Output the [x, y] coordinate of the center of the cell containing the given text.  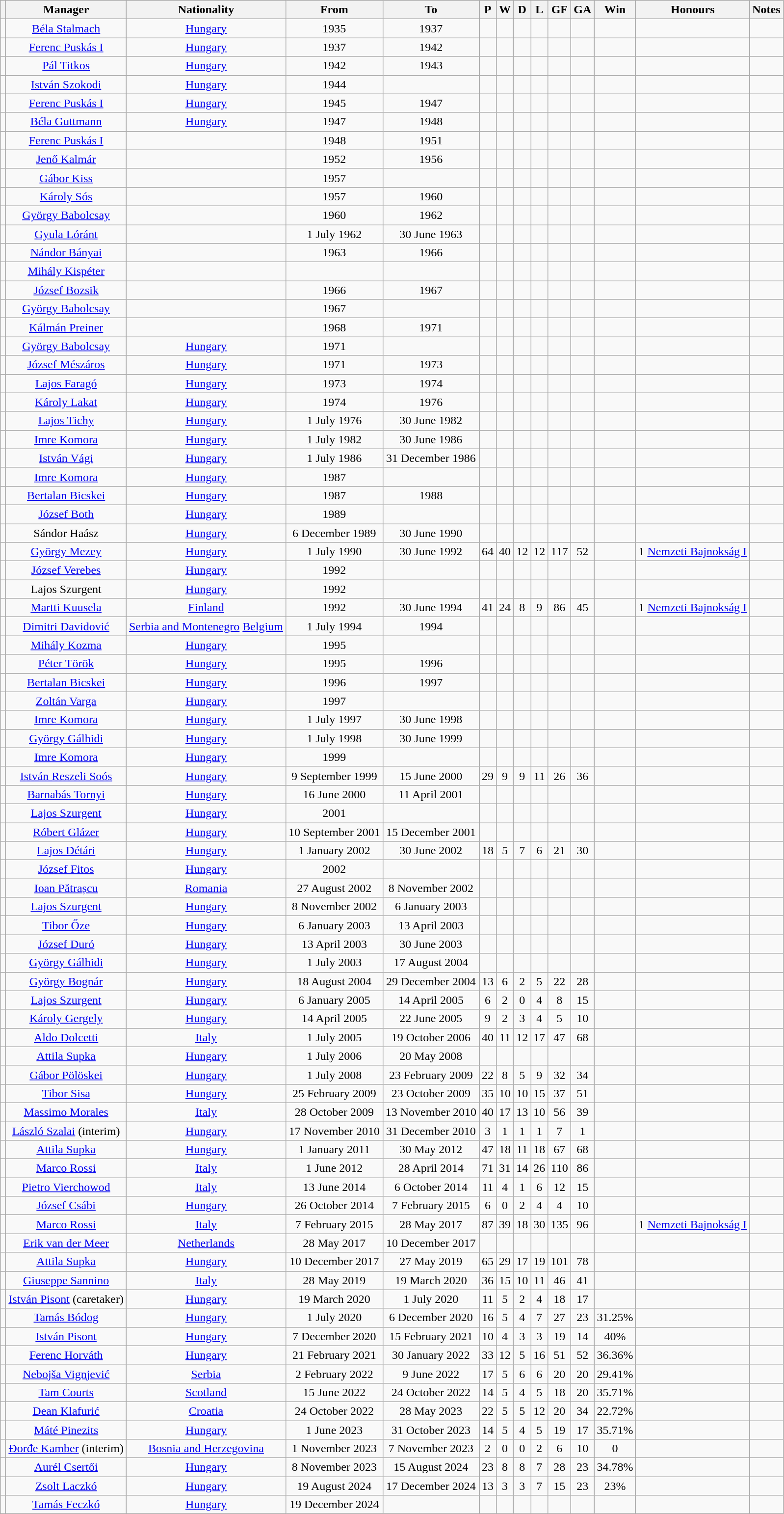
György Mezey [66, 552]
József Duró [66, 944]
Martti Kuusela [66, 608]
56 [559, 1112]
28 May 2019 [334, 1280]
15 February 2021 [431, 1336]
1 July 2005 [334, 1037]
Zoltán Varga [66, 701]
Károly Lakat [66, 402]
30 June 2003 [431, 944]
1 July 1982 [334, 439]
96 [583, 1224]
30 June 1999 [431, 738]
Tibor Őze [66, 925]
78 [583, 1262]
Lajos Faragó [66, 383]
20 May 2008 [431, 1056]
1988 [431, 495]
Win [615, 10]
110 [559, 1168]
1 July 1994 [334, 626]
GA [583, 10]
József Verebes [66, 570]
Ferenc Horváth [66, 1355]
1 July 1962 [334, 234]
Róbert Glázer [66, 832]
1976 [431, 402]
17 December 2024 [431, 1486]
Massimo Morales [66, 1112]
9 September 1999 [334, 776]
18 August 2004 [334, 981]
19 December 2024 [334, 1505]
István Vági [66, 458]
31 December 1986 [431, 458]
Dimitri Davidović [66, 626]
Lajos Tichy [66, 421]
87 [488, 1224]
1 July 2006 [334, 1056]
9 June 2022 [431, 1374]
117 [559, 552]
Notes [766, 10]
György Bognár [66, 981]
Zsolt Laczkó [66, 1486]
1962 [431, 215]
29 December 2004 [431, 981]
1963 [334, 253]
László Szalai (interim) [66, 1131]
29.41% [615, 1374]
24 [505, 608]
Nándor Bányai [66, 253]
1 July 1986 [334, 458]
Manager [66, 10]
28 April 2014 [431, 1168]
Károly Gergely [66, 1019]
Pietro Vierchowod [66, 1187]
Gábor Kiss [66, 178]
30 January 2022 [431, 1355]
8 November 2023 [334, 1467]
1945 [334, 103]
Mihály Kozma [66, 645]
1 July 2003 [334, 963]
23 February 2009 [431, 1075]
101 [559, 1262]
István Reszeli Soós [66, 776]
József Csábi [66, 1206]
Tamás Bódog [66, 1318]
34.78% [615, 1467]
37 [559, 1093]
1935 [334, 28]
István Pisont (caretaker) [66, 1299]
6 December 2020 [431, 1318]
135 [559, 1224]
Croatia [206, 1411]
67 [559, 1150]
Scotland [206, 1392]
1989 [334, 514]
64 [488, 552]
Bosnia and Herzegovina [206, 1449]
1 June 2023 [334, 1430]
31 October 2023 [431, 1430]
Máté Pinezits [66, 1430]
1943 [431, 66]
W [505, 10]
Aldo Dolcetti [66, 1037]
Finland [206, 608]
1 January 2011 [334, 1150]
Romania [206, 888]
István Pisont [66, 1336]
Nebojša Vignjević [66, 1374]
33 [488, 1355]
22 June 2005 [431, 1019]
31 [505, 1168]
10 September 2001 [334, 832]
30 June 1994 [431, 608]
D [522, 10]
46 [559, 1280]
2002 [334, 869]
1 July 1997 [334, 720]
13 June 2014 [334, 1187]
To [431, 10]
28 October 2009 [334, 1112]
11 April 2001 [431, 794]
22.72% [615, 1411]
Mihály Kispéter [66, 271]
Károly Sós [66, 196]
15 June 2000 [431, 776]
1 July 2008 [334, 1075]
30 June 1992 [431, 552]
7 November 2023 [431, 1449]
Gyula Lóránt [66, 234]
Giuseppe Sannino [66, 1280]
16 June 2000 [334, 794]
1951 [431, 140]
21 February 2021 [334, 1355]
József Bozsik [66, 290]
Honours [693, 10]
Nationality [206, 10]
Sándor Haász [66, 533]
23 October 2009 [431, 1093]
1952 [334, 159]
30 June 1963 [431, 234]
25 February 2009 [334, 1093]
27 August 2002 [334, 888]
1 July 1990 [334, 552]
Tamás Feczkó [66, 1505]
30 June 1998 [431, 720]
19 August 2024 [334, 1486]
2001 [334, 813]
15 December 2001 [431, 832]
26 October 2014 [334, 1206]
45 [583, 608]
Netherlands [206, 1243]
17 November 2010 [334, 1131]
23% [615, 1486]
30 June 2002 [431, 851]
15 June 2022 [334, 1392]
István Szokodi [66, 84]
Serbia and Montenegro Belgium [206, 626]
P [488, 10]
1 July 1976 [334, 421]
6 January 2005 [334, 1000]
L [540, 10]
2 February 2022 [334, 1374]
1999 [334, 757]
27 [559, 1318]
Lajos Détári [66, 851]
6 October 2014 [431, 1187]
28 May 2023 [431, 1411]
15 August 2024 [431, 1467]
31.25% [615, 1318]
27 May 2019 [431, 1262]
1994 [431, 626]
30 June 1986 [431, 439]
1956 [431, 159]
21 [559, 851]
Tibor Sisa [66, 1093]
17 August 2004 [431, 963]
19 October 2006 [431, 1037]
6 December 1989 [334, 533]
35 [488, 1093]
Ioan Pătrașcu [66, 888]
1 June 2012 [334, 1168]
1 November 2023 [334, 1449]
31 December 2010 [431, 1131]
Kálmán Preiner [66, 327]
Tam Courts [66, 1392]
1944 [334, 84]
Béla Guttmann [66, 122]
József Mészáros [66, 365]
Đorđe Kamber (interim) [66, 1449]
Péter Török [66, 664]
Jenő Kalmár [66, 159]
Gábor Pölöskei [66, 1075]
GF [559, 10]
Barnabás Tornyi [66, 794]
Serbia [206, 1374]
65 [488, 1262]
30 June 1982 [431, 421]
From [334, 10]
Aurél Csertői [66, 1467]
30 June 1990 [431, 533]
32 [559, 1075]
71 [488, 1168]
Erik van der Meer [66, 1243]
40% [615, 1336]
József Both [66, 514]
1 January 2002 [334, 851]
József Fitos [66, 869]
30 May 2012 [431, 1150]
Béla Stalmach [66, 28]
36.36% [615, 1355]
Dean Klafurić [66, 1411]
1968 [334, 327]
Pál Titkos [66, 66]
1 July 1998 [334, 738]
13 November 2010 [431, 1112]
7 December 2020 [334, 1336]
